Search for the cell housing the specified text and yield its (X, Y) center coordinate. 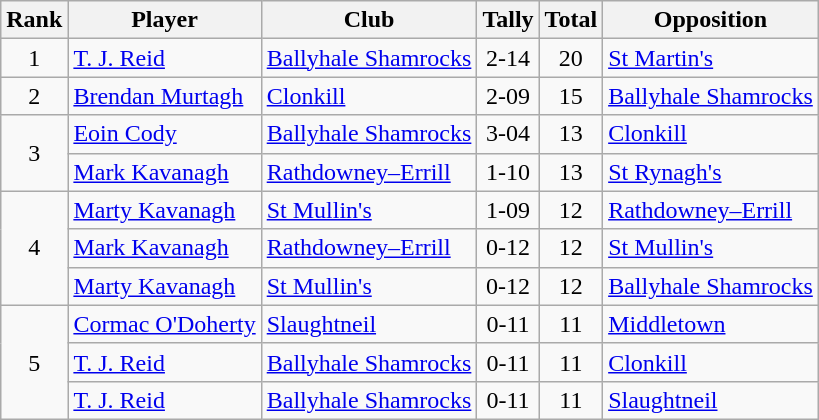
Player (164, 20)
Rank (34, 20)
Tally (508, 20)
Club (369, 20)
Cormac O'Doherty (164, 324)
1 (34, 58)
Brendan Murtagh (164, 96)
St Martin's (711, 58)
3-04 (508, 134)
2 (34, 96)
Eoin Cody (164, 134)
Total (571, 20)
St Rynagh's (711, 172)
5 (34, 362)
1-09 (508, 210)
2-09 (508, 96)
1-10 (508, 172)
Opposition (711, 20)
20 (571, 58)
2-14 (508, 58)
4 (34, 248)
3 (34, 153)
Middletown (711, 324)
15 (571, 96)
